Pinpoint the cell where the given text exists, returning its (x, y) midpoint coordinate. 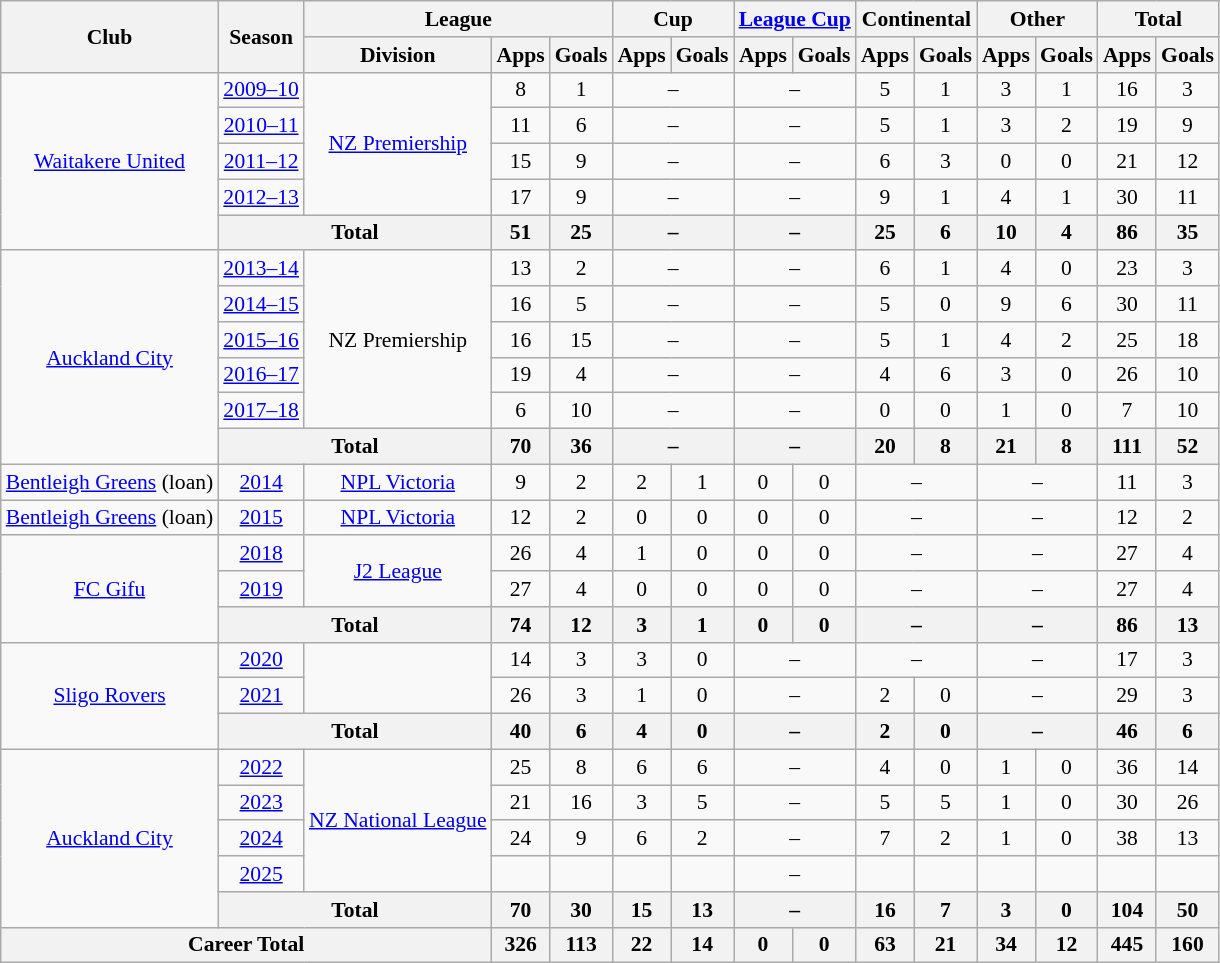
Division (398, 55)
League (458, 19)
FC Gifu (110, 590)
51 (521, 233)
2020 (261, 660)
Club (110, 36)
104 (1127, 910)
2012–13 (261, 197)
2013–14 (261, 269)
2024 (261, 839)
2022 (261, 767)
445 (1127, 945)
35 (1188, 233)
2019 (261, 589)
Cup (674, 19)
Other (1038, 19)
20 (885, 447)
38 (1127, 839)
40 (521, 732)
50 (1188, 910)
24 (521, 839)
326 (521, 945)
2009–10 (261, 90)
2015–16 (261, 340)
160 (1188, 945)
34 (1006, 945)
18 (1188, 340)
74 (521, 625)
2015 (261, 518)
2025 (261, 874)
2016–17 (261, 375)
Season (261, 36)
23 (1127, 269)
J2 League (398, 572)
Continental (916, 19)
63 (885, 945)
Career Total (246, 945)
2018 (261, 554)
46 (1127, 732)
NZ National League (398, 820)
2014–15 (261, 304)
111 (1127, 447)
2010–11 (261, 126)
52 (1188, 447)
2021 (261, 696)
2011–12 (261, 162)
29 (1127, 696)
113 (582, 945)
League Cup (795, 19)
Sligo Rovers (110, 696)
Waitakere United (110, 161)
22 (642, 945)
2014 (261, 482)
2023 (261, 803)
2017–18 (261, 411)
